Locate the cell with the specified text and output its [x, y] center coordinate. 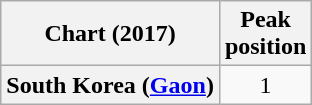
1 [265, 85]
Chart (2017) [110, 34]
South Korea (Gaon) [110, 85]
Peakposition [265, 34]
